Pinpoint the cell where the given text exists, returning its (X, Y) midpoint coordinate. 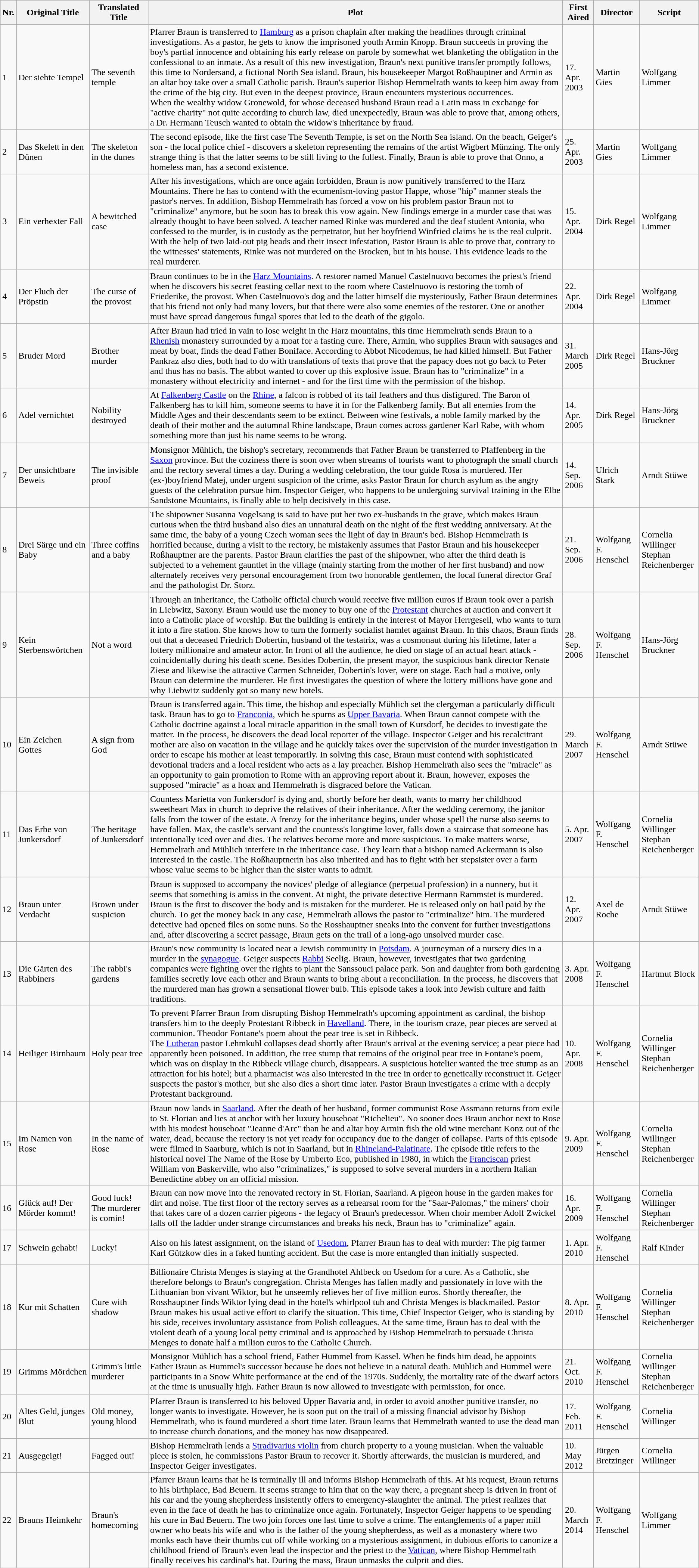
7 (8, 475)
2 (8, 152)
Der unsichtbare Beweis (53, 475)
Brother murder (119, 356)
The invisible proof (119, 475)
Axel de Roche (617, 909)
A bewitched case (119, 221)
Brauns Heimkehr (53, 1520)
The heritage of Junkersdorf (119, 834)
Translated Title (119, 13)
18 (8, 1307)
10 (8, 744)
8. Apr. 2010 (578, 1307)
Ein verhexter Fall (53, 221)
25. Apr. 2003 (578, 152)
3 (8, 221)
15 (8, 1144)
21 (8, 1456)
14. Sep. 2006 (578, 475)
10. May 2012 (578, 1456)
5. Apr. 2007 (578, 834)
12. Apr. 2007 (578, 909)
3. Apr. 2008 (578, 974)
Nobility destroyed (119, 415)
Ausgegeigt! (53, 1456)
Der siebte Tempel (53, 77)
Not a word (119, 645)
Fagged out! (119, 1456)
Original Title (53, 13)
Ulrich Stark (617, 475)
Script (669, 13)
5 (8, 356)
Braun unter Verdacht (53, 909)
11 (8, 834)
1 (8, 77)
20. March 2014 (578, 1520)
10. Apr. 2008 (578, 1054)
Die Gärten des Rabbiners (53, 974)
14. Apr. 2005 (578, 415)
Im Namen von Rose (53, 1144)
Das Skelett in den Dünen (53, 152)
22. Apr. 2004 (578, 296)
Plot (355, 13)
8 (8, 550)
Kein Sterbenswörtchen (53, 645)
12 (8, 909)
Adel vernichtet (53, 415)
29. March 2007 (578, 744)
Good luck! The murderer is comin! (119, 1208)
4 (8, 296)
A sign from God (119, 744)
Ralf Kinder (669, 1248)
14 (8, 1054)
Director (617, 13)
Hartmut Block (669, 974)
22 (8, 1520)
13 (8, 974)
17. Feb. 2011 (578, 1416)
31. March 2005 (578, 356)
Bruder Mord (53, 356)
The rabbi's gardens (119, 974)
16. Apr. 2009 (578, 1208)
Das Erbe von Junkersdorf (53, 834)
Ein Zeichen Gottes (53, 744)
17 (8, 1248)
Kur mit Schatten (53, 1307)
In the name of Rose (119, 1144)
Heiliger Birnbaum (53, 1054)
17. Apr. 2003 (578, 77)
Holy pear tree (119, 1054)
Nr. (8, 13)
21. Sep. 2006 (578, 550)
First Aired (578, 13)
Jürgen Bretzinger (617, 1456)
20 (8, 1416)
The curse of the provost (119, 296)
9 (8, 645)
Braun's homecoming (119, 1520)
Drei Särge und ein Baby (53, 550)
9. Apr. 2009 (578, 1144)
The skeleton in the dunes (119, 152)
Cure with shadow (119, 1307)
Altes Geld, junges Blut (53, 1416)
Grimm's little murderer (119, 1372)
28. Sep. 2006 (578, 645)
Der Fluch der Pröpstin (53, 296)
Lucky! (119, 1248)
1. Apr. 2010 (578, 1248)
The seventh temple (119, 77)
Old money, young blood (119, 1416)
Brown under suspicion (119, 909)
Three coffins and a baby (119, 550)
Schwein gehabt! (53, 1248)
15. Apr. 2004 (578, 221)
16 (8, 1208)
21. Oct. 2010 (578, 1372)
6 (8, 415)
Grimms Mördchen (53, 1372)
19 (8, 1372)
Glück auf! Der Mörder kommt! (53, 1208)
